Identify which cell holds the provided text, then report its [x, y] central coordinate. 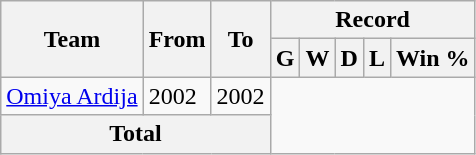
G [285, 58]
Total [136, 134]
Omiya Ardija [72, 96]
Record [372, 20]
To [240, 39]
From [177, 39]
Win % [432, 58]
W [318, 58]
Team [72, 39]
D [349, 58]
L [376, 58]
